Return (X, Y) of the center of cell containing provided text 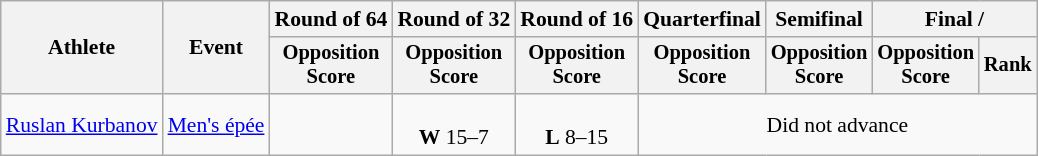
Ruslan Kurbanov (82, 124)
W 15–7 (454, 124)
Semifinal (820, 19)
Final / (954, 19)
Did not advance (837, 124)
Rank (1008, 66)
Athlete (82, 48)
L 8–15 (576, 124)
Quarterfinal (702, 19)
Men's épée (216, 124)
Round of 16 (576, 19)
Event (216, 48)
Round of 32 (454, 19)
Round of 64 (330, 19)
